Capture the cell that displays the provided text and extract its (X, Y) central coordinate. 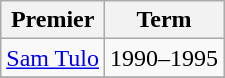
Sam Tulo (53, 58)
Term (164, 20)
1990–1995 (164, 58)
Premier (53, 20)
